Capture the cell that displays the provided text and extract its [x, y] central coordinate. 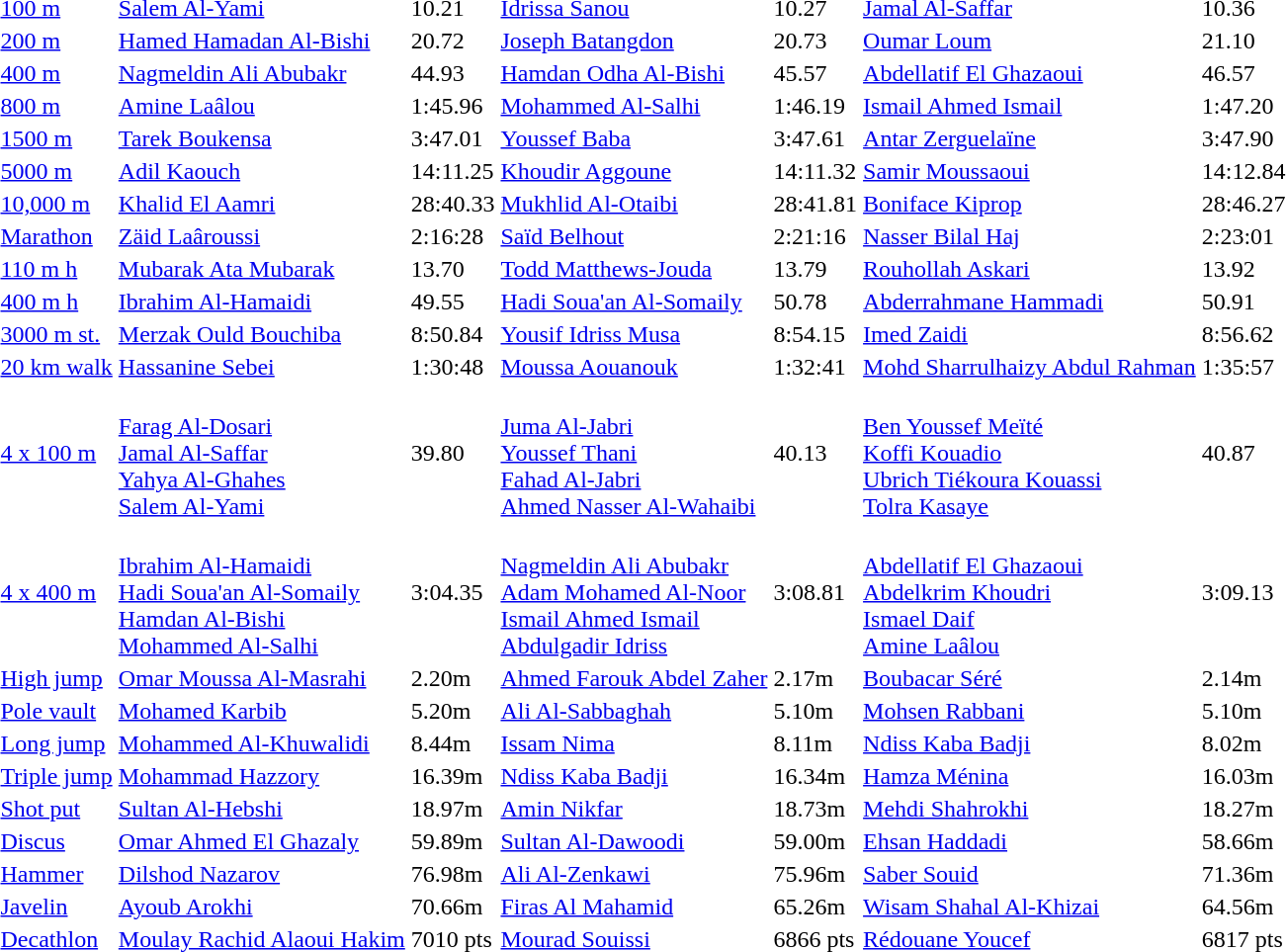
Issam Nima [635, 743]
Farag Al-DosariJamal Al-SaffarYahya Al-GhahesSalem Al-Yami [261, 453]
Zäid Laâroussi [261, 236]
45.57 [815, 73]
Saïd Belhout [635, 236]
Todd Matthews-Jouda [635, 269]
Ahmed Farouk Abdel Zaher [635, 678]
Ali Al-Zenkawi [635, 874]
2.17m [815, 678]
14:11.25 [453, 171]
Imed Zaidi [1030, 334]
5.20m [453, 711]
49.55 [453, 302]
Boubacar Séré [1030, 678]
44.93 [453, 73]
18.97m [453, 809]
Mubarak Ata Mubarak [261, 269]
Amine Laâlou [261, 106]
Amin Nikfar [635, 809]
Oumar Loum [1030, 41]
Wisam Shahal Al-Khizai [1030, 907]
59.00m [815, 841]
Nagmeldin Ali AbubakrAdam Mohamed Al-NoorIsmail Ahmed IsmailAbdulgadir Idriss [635, 592]
Saber Souid [1030, 874]
2:21:16 [815, 236]
Mohsen Rabbani [1030, 711]
13.79 [815, 269]
20.72 [453, 41]
Omar Ahmed El Ghazaly [261, 841]
28:40.33 [453, 204]
70.66m [453, 907]
Ali Al-Sabbaghah [635, 711]
Sultan Al-Dawoodi [635, 841]
2.20m [453, 678]
3:47.61 [815, 138]
Mohammed Al-Khuwalidi [261, 743]
Adil Kaouch [261, 171]
39.80 [453, 453]
1:46.19 [815, 106]
Mohamed Karbib [261, 711]
76.98m [453, 874]
Mohammad Hazzory [261, 776]
75.96m [815, 874]
20.73 [815, 41]
65.26m [815, 907]
2:16:28 [453, 236]
59.89m [453, 841]
3:04.35 [453, 592]
3:08.81 [815, 592]
Abdellatif El GhazaouiAbdelkrim KhoudriIsmael DaifAmine Laâlou [1030, 592]
Hadi Soua'an Al-Somaily [635, 302]
Dilshod Nazarov [261, 874]
Boniface Kiprop [1030, 204]
13.70 [453, 269]
28:41.81 [815, 204]
Moussa Aouanouk [635, 367]
Hamdan Odha Al-Bishi [635, 73]
14:11.32 [815, 171]
Yousif Idriss Musa [635, 334]
Ibrahim Al-HamaidiHadi Soua'an Al-SomailyHamdan Al-BishiMohammed Al-Salhi [261, 592]
Omar Moussa Al-Masrahi [261, 678]
Ibrahim Al-Hamaidi [261, 302]
Mehdi Shahrokhi [1030, 809]
Ismail Ahmed Ismail [1030, 106]
Mohammed Al-Salhi [635, 106]
Khoudir Aggoune [635, 171]
Mohd Sharrulhaizy Abdul Rahman [1030, 367]
8.44m [453, 743]
Abderrahmane Hammadi [1030, 302]
Rouhollah Askari [1030, 269]
Hamed Hamadan Al-Bishi [261, 41]
Hamza Ménina [1030, 776]
Merzak Ould Bouchiba [261, 334]
1:30:48 [453, 367]
Youssef Baba [635, 138]
Antar Zerguelaïne [1030, 138]
Tarek Boukensa [261, 138]
5.10m [815, 711]
40.13 [815, 453]
3:47.01 [453, 138]
8.11m [815, 743]
Mukhlid Al-Otaibi [635, 204]
Ehsan Haddadi [1030, 841]
Samir Moussaoui [1030, 171]
Joseph Batangdon [635, 41]
16.34m [815, 776]
Khalid El Aamri [261, 204]
Sultan Al-Hebshi [261, 809]
Juma Al-JabriYoussef ThaniFahad Al-JabriAhmed Nasser Al-Wahaibi [635, 453]
8:54.15 [815, 334]
Nasser Bilal Haj [1030, 236]
50.78 [815, 302]
1:32:41 [815, 367]
Ayoub Arokhi [261, 907]
1:45.96 [453, 106]
Firas Al Mahamid [635, 907]
Hassanine Sebei [261, 367]
Nagmeldin Ali Abubakr [261, 73]
8:50.84 [453, 334]
16.39m [453, 776]
Ben Youssef MeïtéKoffi KouadioUbrich Tiékoura KouassiTolra Kasaye [1030, 453]
Abdellatif El Ghazaoui [1030, 73]
18.73m [815, 809]
